Identify which cell holds the provided text, then report its (x, y) central coordinate. 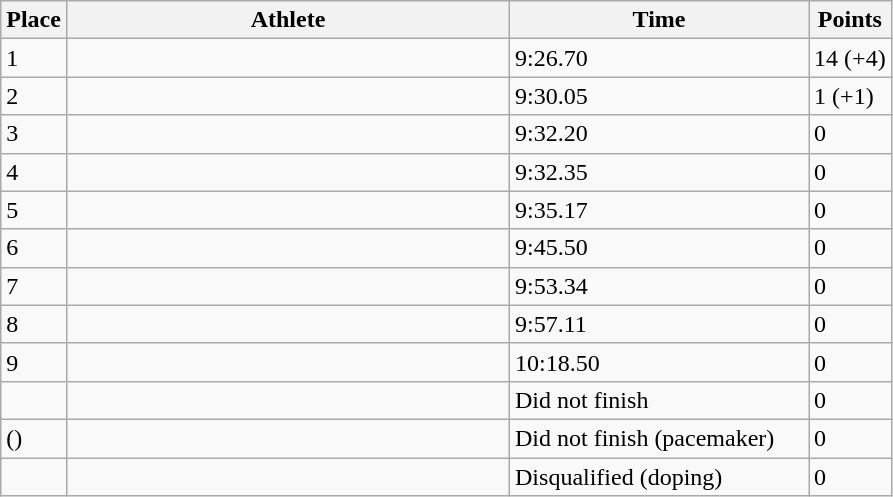
7 (34, 286)
9:26.70 (660, 58)
9:32.35 (660, 172)
6 (34, 248)
9:32.20 (660, 134)
Points (850, 20)
10:18.50 (660, 362)
14 (+4) (850, 58)
9:30.05 (660, 96)
9:57.11 (660, 324)
Place (34, 20)
Athlete (288, 20)
() (34, 438)
Disqualified (doping) (660, 477)
4 (34, 172)
9 (34, 362)
Did not finish (pacemaker) (660, 438)
5 (34, 210)
2 (34, 96)
9:45.50 (660, 248)
3 (34, 134)
9:53.34 (660, 286)
Did not finish (660, 400)
1 (34, 58)
8 (34, 324)
Time (660, 20)
9:35.17 (660, 210)
1 (+1) (850, 96)
